Output the (X, Y) coordinate of the center of the cell containing the given text.  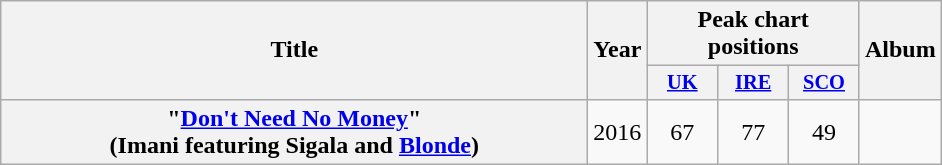
Album (900, 50)
UK (682, 83)
IRE (754, 83)
67 (682, 132)
Title (294, 50)
2016 (618, 132)
SCO (824, 83)
77 (754, 132)
Peak chart positions (754, 34)
"Don't Need No Money"(Imani featuring Sigala and Blonde) (294, 132)
49 (824, 132)
Year (618, 50)
